Pinpoint the cell where the given text exists, returning its (X, Y) midpoint coordinate. 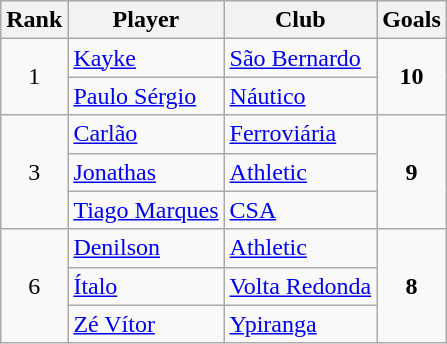
São Bernardo (300, 58)
CSA (300, 210)
1 (34, 77)
3 (34, 172)
Ferroviária (300, 134)
Ypiranga (300, 324)
Club (300, 20)
Rank (34, 20)
Kayke (146, 58)
Carlão (146, 134)
Goals (412, 20)
Player (146, 20)
Jonathas (146, 172)
10 (412, 77)
9 (412, 172)
Zé Vítor (146, 324)
Denilson (146, 248)
6 (34, 286)
Náutico (300, 96)
Volta Redonda (300, 286)
Tiago Marques (146, 210)
Ítalo (146, 286)
8 (412, 286)
Paulo Sérgio (146, 96)
